Scan for the cell matching the given text and deliver its [X, Y] coordinate at center. 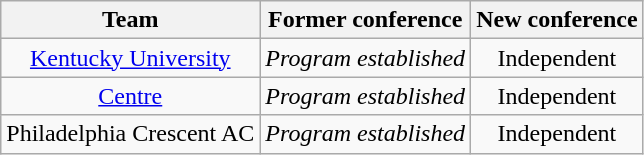
Kentucky University [130, 58]
Philadelphia Crescent AC [130, 134]
New conference [558, 20]
Centre [130, 96]
Former conference [366, 20]
Team [130, 20]
